Return the [x, y] coordinate for the center point of the cell that contains the specified text.  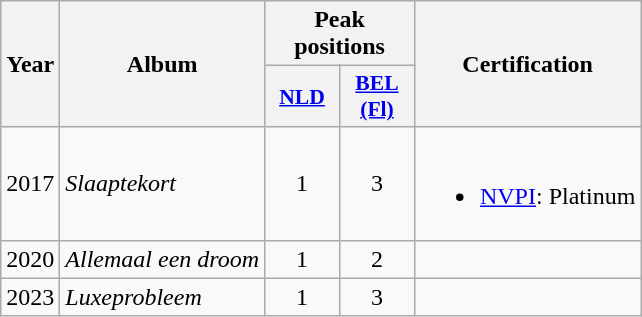
NLD [302, 96]
Allemaal een droom [162, 259]
Slaaptekort [162, 184]
Year [30, 64]
Album [162, 64]
2020 [30, 259]
Certification [527, 64]
NVPI: Platinum [527, 184]
2023 [30, 297]
Peak positions [340, 34]
BEL(Fl) [378, 96]
2017 [30, 184]
2 [378, 259]
Luxeprobleem [162, 297]
